Output the [X, Y] coordinate of the center of the cell containing the given text.  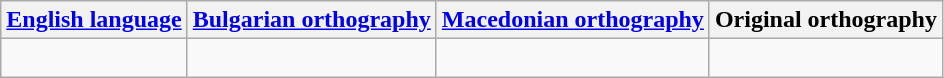
Macedonian orthography [572, 20]
Bulgarian orthography [312, 20]
Original orthography [826, 20]
English language [94, 20]
